Determine the (X, Y) coordinate at the center of the cell enclosing the given text.  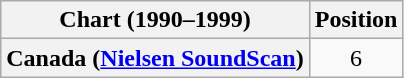
Canada (Nielsen SoundScan) (155, 58)
Chart (1990–1999) (155, 20)
6 (356, 58)
Position (356, 20)
